Search for the cell housing the specified text and yield its [x, y] center coordinate. 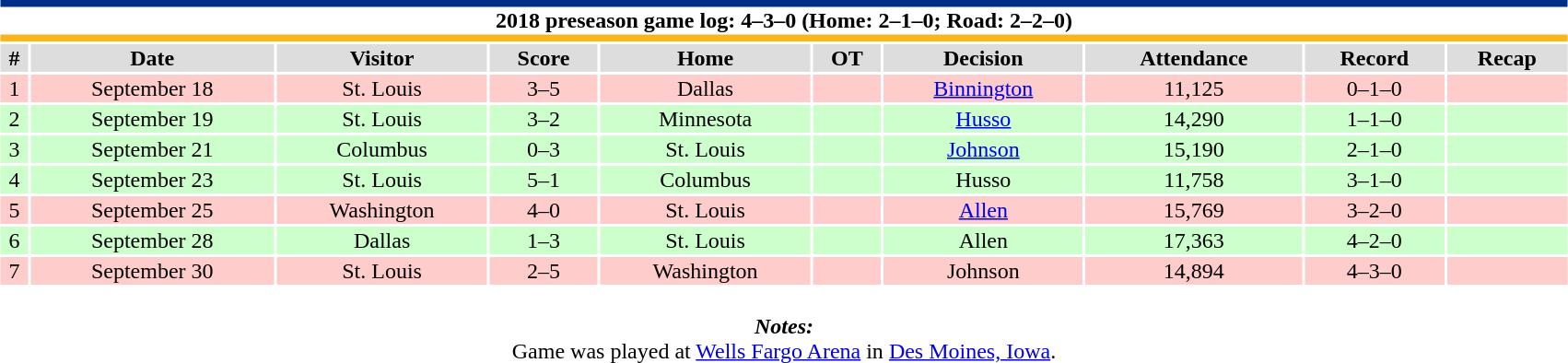
Score [544, 58]
14,894 [1194, 271]
September 18 [152, 88]
3–2 [544, 119]
Recap [1507, 58]
6 [15, 240]
4 [15, 180]
0–1–0 [1375, 88]
2–1–0 [1375, 149]
# [15, 58]
2 [15, 119]
4–0 [544, 210]
5 [15, 210]
3 [15, 149]
Home [705, 58]
OT [848, 58]
Attendance [1194, 58]
1 [15, 88]
3–5 [544, 88]
Binnington [983, 88]
September 23 [152, 180]
15,769 [1194, 210]
3–1–0 [1375, 180]
17,363 [1194, 240]
11,758 [1194, 180]
Minnesota [705, 119]
Record [1375, 58]
0–3 [544, 149]
14,290 [1194, 119]
3–2–0 [1375, 210]
September 25 [152, 210]
4–2–0 [1375, 240]
1–1–0 [1375, 119]
Date [152, 58]
7 [15, 271]
1–3 [544, 240]
Visitor [381, 58]
September 21 [152, 149]
11,125 [1194, 88]
September 19 [152, 119]
4–3–0 [1375, 271]
2–5 [544, 271]
5–1 [544, 180]
September 28 [152, 240]
September 30 [152, 271]
15,190 [1194, 149]
2018 preseason game log: 4–3–0 (Home: 2–1–0; Road: 2–2–0) [784, 20]
Decision [983, 58]
